From the cell containing the given text, extract its center point as [x, y] coordinate. 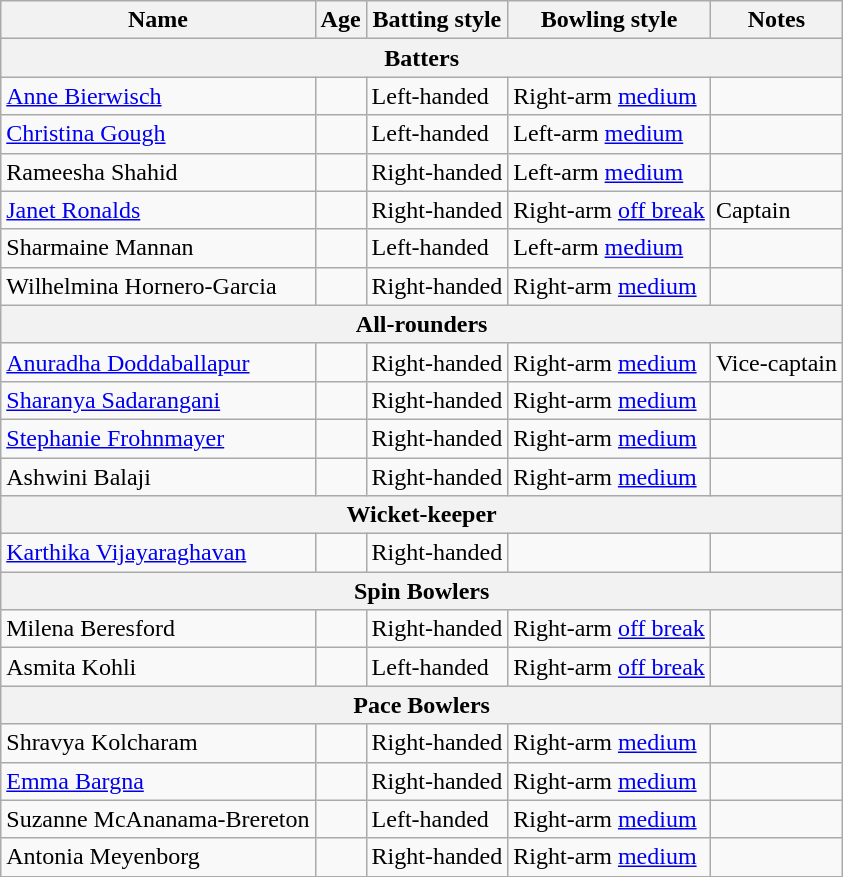
Karthika Vijayaraghavan [158, 553]
Age [340, 20]
All-rounders [422, 324]
Janet Ronalds [158, 210]
Shravya Kolcharam [158, 743]
Name [158, 20]
Rameesha Shahid [158, 172]
Stephanie Frohnmayer [158, 438]
Anuradha Doddaballapur [158, 362]
Suzanne McAnanama-Brereton [158, 819]
Batting style [437, 20]
Spin Bowlers [422, 591]
Anne Bierwisch [158, 96]
Wilhelmina Hornero-Garcia [158, 286]
Notes [776, 20]
Asmita Kohli [158, 667]
Emma Bargna [158, 781]
Antonia Meyenborg [158, 857]
Bowling style [610, 20]
Batters [422, 58]
Christina Gough [158, 134]
Sharmaine Mannan [158, 248]
Sharanya Sadarangani [158, 400]
Milena Beresford [158, 629]
Ashwini Balaji [158, 477]
Captain [776, 210]
Wicket-keeper [422, 515]
Pace Bowlers [422, 705]
Vice-captain [776, 362]
